From the cell containing the given text, extract its center point as (x, y) coordinate. 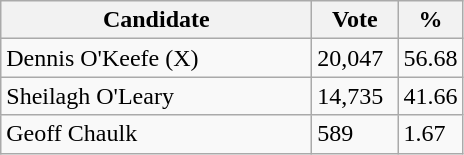
589 (355, 134)
Vote (355, 20)
20,047 (355, 58)
1.67 (430, 134)
Geoff Chaulk (156, 134)
Dennis O'Keefe (X) (156, 58)
14,735 (355, 96)
41.66 (430, 96)
Sheilagh O'Leary (156, 96)
56.68 (430, 58)
Candidate (156, 20)
% (430, 20)
